Pinpoint the cell where the given text exists, returning its [x, y] midpoint coordinate. 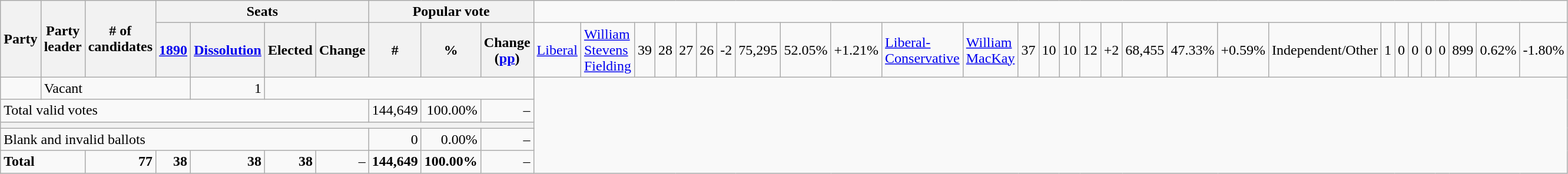
Party leader [62, 39]
+2 [1112, 50]
Change (pp) [507, 50]
Total valid votes [185, 111]
Party [21, 39]
28 [665, 50]
Dissolution [228, 50]
Vacant [115, 88]
-1.80% [1544, 50]
William Stevens Fielding [608, 50]
-2 [727, 50]
12 [1090, 50]
75,295 [758, 50]
0.00% [451, 139]
77 [120, 162]
1890 [173, 50]
Popular vote [451, 12]
Blank and invalid ballots [185, 139]
68,455 [1145, 50]
Seats [263, 12]
52.05% [805, 50]
Liberal [557, 50]
Elected [290, 50]
0.62% [1498, 50]
% [451, 50]
+0.59% [1244, 50]
Change [342, 50]
899 [1463, 50]
37 [1028, 50]
William MacKay [990, 50]
+1.21% [856, 50]
Liberal-Conservative [923, 50]
# [395, 50]
26 [707, 50]
Total [42, 162]
27 [687, 50]
47.33% [1193, 50]
# ofcandidates [120, 39]
Independent/Other [1325, 50]
39 [645, 50]
